Scan for the cell matching the given text and deliver its [x, y] coordinate at center. 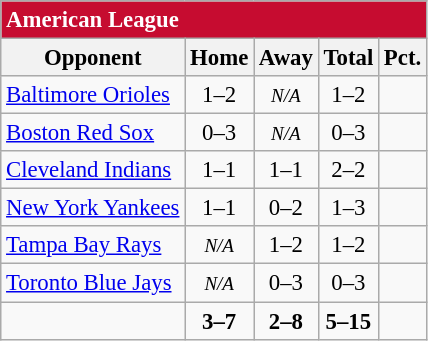
2–8 [286, 321]
Home [220, 58]
Tampa Bay Rays [93, 245]
2–2 [348, 170]
3–7 [220, 321]
American League [214, 20]
Pct. [403, 58]
Away [286, 58]
1–3 [348, 208]
Total [348, 58]
Cleveland Indians [93, 170]
New York Yankees [93, 208]
5–15 [348, 321]
Baltimore Orioles [93, 95]
0–2 [286, 208]
Boston Red Sox [93, 133]
Toronto Blue Jays [93, 283]
Opponent [93, 58]
